Provide the [X, Y] coordinate of the cell's center where the given text is located.  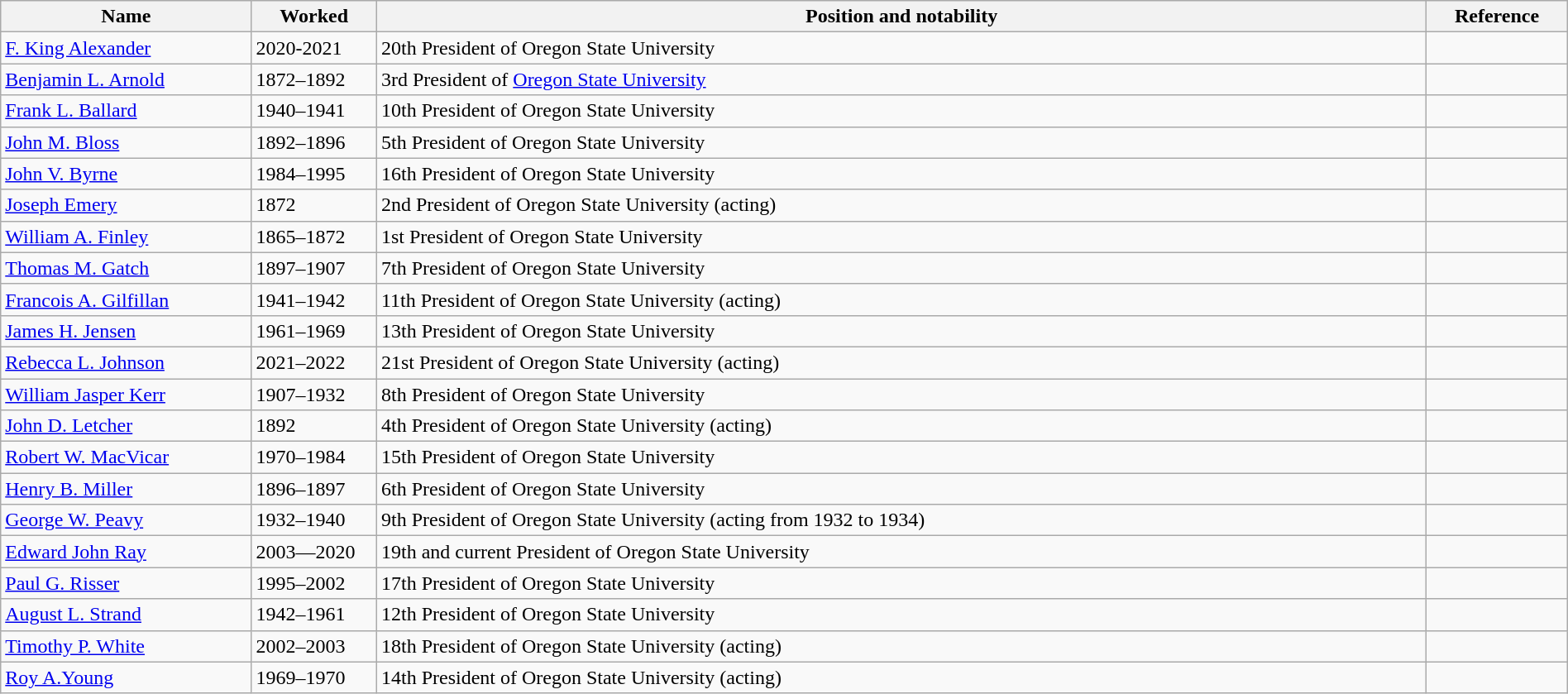
1941–1942 [314, 299]
21st President of Oregon State University (acting) [901, 362]
1897–1907 [314, 268]
Benjamin L. Arnold [126, 79]
Name [126, 17]
Francois A. Gilfillan [126, 299]
19th and current President of Oregon State University [901, 552]
1872–1892 [314, 79]
1995–2002 [314, 583]
1970–1984 [314, 457]
1st President of Oregon State University [901, 237]
William Jasper Kerr [126, 395]
4th President of Oregon State University (acting) [901, 426]
Roy A.Young [126, 677]
Joseph Emery [126, 205]
John D. Letcher [126, 426]
2003—2020 [314, 552]
6th President of Oregon State University [901, 489]
5th President of Oregon State University [901, 142]
2021–2022 [314, 362]
16th President of Oregon State University [901, 174]
1932–1940 [314, 520]
2002–2003 [314, 646]
13th President of Oregon State University [901, 331]
August L. Strand [126, 615]
William A. Finley [126, 237]
20th President of Oregon State University [901, 48]
2nd President of Oregon State University (acting) [901, 205]
1865–1872 [314, 237]
17th President of Oregon State University [901, 583]
John M. Bloss [126, 142]
8th President of Oregon State University [901, 395]
Reference [1497, 17]
Henry B. Miller [126, 489]
Timothy P. White [126, 646]
11th President of Oregon State University (acting) [901, 299]
Worked [314, 17]
Paul G. Risser [126, 583]
1907–1932 [314, 395]
2020-2021 [314, 48]
Robert W. MacVicar [126, 457]
1872 [314, 205]
1984–1995 [314, 174]
F. King Alexander [126, 48]
14th President of Oregon State University (acting) [901, 677]
James H. Jensen [126, 331]
1940–1941 [314, 111]
15th President of Oregon State University [901, 457]
John V. Byrne [126, 174]
Edward John Ray [126, 552]
Frank L. Ballard [126, 111]
Position and notability [901, 17]
1892 [314, 426]
Rebecca L. Johnson [126, 362]
12th President of Oregon State University [901, 615]
18th President of Oregon State University (acting) [901, 646]
1892–1896 [314, 142]
1896–1897 [314, 489]
1961–1969 [314, 331]
George W. Peavy [126, 520]
10th President of Oregon State University [901, 111]
3rd President of Oregon State University [901, 79]
Thomas M. Gatch [126, 268]
1942–1961 [314, 615]
1969–1970 [314, 677]
7th President of Oregon State University [901, 268]
9th President of Oregon State University (acting from 1932 to 1934) [901, 520]
